Provide the [X, Y] coordinate of the cell's center where the given text is located.  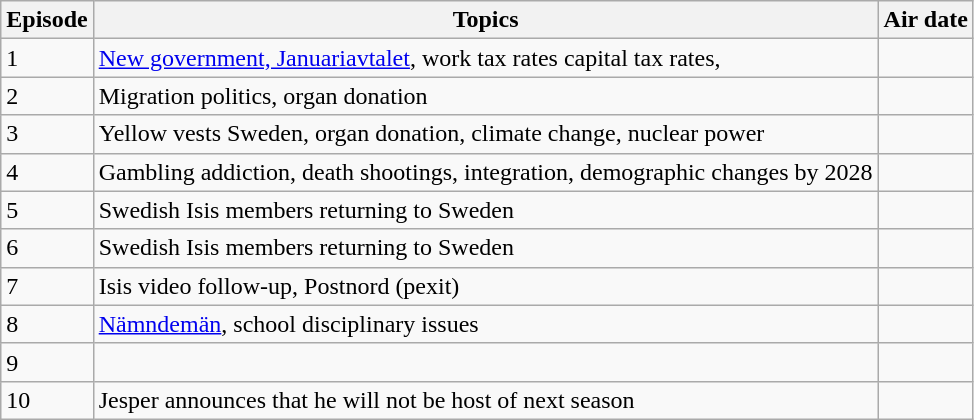
Topics [486, 20]
1 [47, 58]
Episode [47, 20]
8 [47, 324]
5 [47, 210]
Air date [926, 20]
6 [47, 248]
Gambling addiction, death shootings, integration, demographic changes by 2028 [486, 172]
New government, Januariavtalet, work tax rates capital tax rates, [486, 58]
3 [47, 134]
4 [47, 172]
7 [47, 286]
Nämndemän, school disciplinary issues [486, 324]
2 [47, 96]
Yellow vests Sweden, organ donation, climate change, nuclear power [486, 134]
Jesper announces that he will not be host of next season [486, 400]
Migration politics, organ donation [486, 96]
9 [47, 362]
Isis video follow-up, Postnord (pexit) [486, 286]
10 [47, 400]
